Pinpoint the cell where the given text exists, returning its (X, Y) midpoint coordinate. 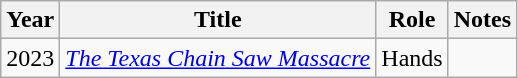
2023 (30, 58)
Role (412, 20)
Title (218, 20)
Year (30, 20)
Hands (412, 58)
The Texas Chain Saw Massacre (218, 58)
Notes (482, 20)
